Pinpoint the cell where the given text exists, returning its (x, y) midpoint coordinate. 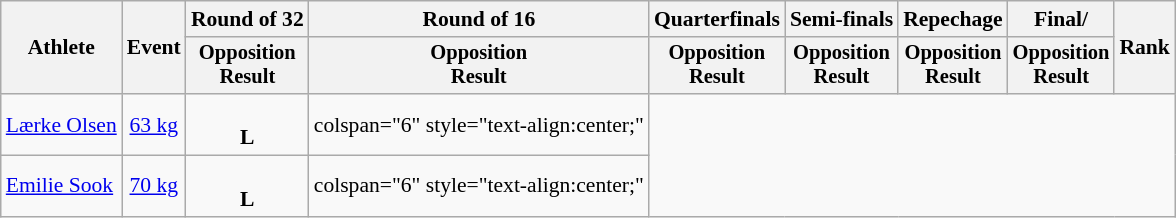
Quarterfinals (717, 19)
Repechage (953, 19)
Emilie Sook (62, 186)
Round of 16 (479, 19)
Event (154, 48)
Final/ (1062, 19)
Athlete (62, 48)
Round of 32 (248, 19)
70 kg (154, 186)
Rank (1144, 48)
Semi-finals (842, 19)
Lærke Olsen (62, 124)
63 kg (154, 124)
